For the text-containing cell, return its midpoint in (X, Y) coordinate format. 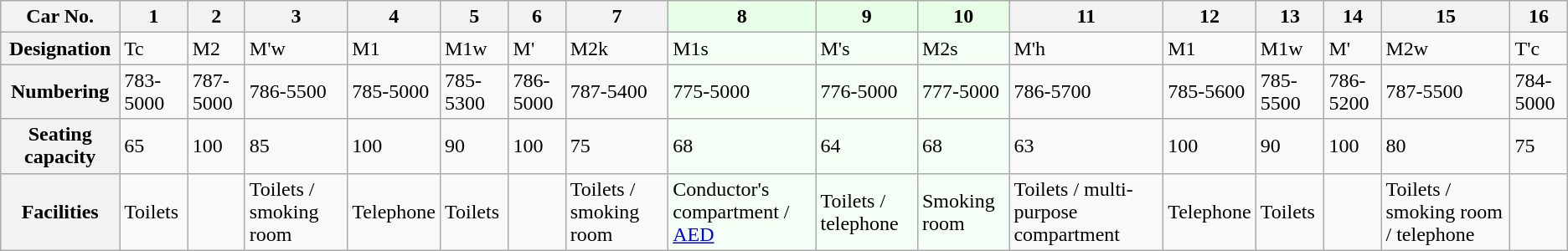
Conductor's compartment / AED (742, 212)
787-5000 (216, 92)
786-5700 (1086, 92)
787-5400 (616, 92)
777-5000 (963, 92)
Facilities (60, 212)
Seating capacity (60, 146)
2 (216, 17)
786-5500 (297, 92)
80 (1446, 146)
M'w (297, 49)
775-5000 (742, 92)
12 (1210, 17)
6 (537, 17)
M2s (963, 49)
Smoking room (963, 212)
Toilets / multi-purpose compartment (1086, 212)
M's (867, 49)
3 (297, 17)
786-5000 (537, 92)
15 (1446, 17)
11 (1086, 17)
M2 (216, 49)
10 (963, 17)
85 (297, 146)
Numbering (60, 92)
Toilets / telephone (867, 212)
9 (867, 17)
M2w (1446, 49)
787-5500 (1446, 92)
M2k (616, 49)
Designation (60, 49)
7 (616, 17)
785-5000 (394, 92)
785-5300 (474, 92)
776-5000 (867, 92)
Car No. (60, 17)
5 (474, 17)
T'c (1539, 49)
14 (1353, 17)
16 (1539, 17)
65 (154, 146)
4 (394, 17)
Tc (154, 49)
783-5000 (154, 92)
64 (867, 146)
63 (1086, 146)
785-5600 (1210, 92)
13 (1290, 17)
M1s (742, 49)
785-5500 (1290, 92)
8 (742, 17)
M'h (1086, 49)
784-5000 (1539, 92)
1 (154, 17)
786-5200 (1353, 92)
Toilets / smoking room / telephone (1446, 212)
